For the text-containing cell, return its midpoint in (X, Y) coordinate format. 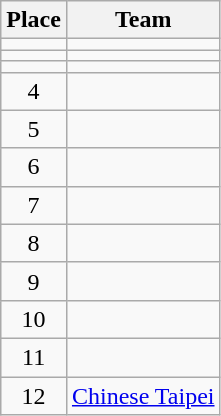
Chinese Taipei (143, 395)
Place (34, 20)
5 (34, 129)
6 (34, 167)
11 (34, 357)
7 (34, 205)
10 (34, 319)
Team (143, 20)
4 (34, 91)
9 (34, 281)
12 (34, 395)
8 (34, 243)
